Scan for the cell matching the given text and deliver its [X, Y] coordinate at center. 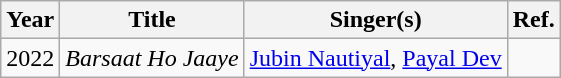
Ref. [534, 20]
Barsaat Ho Jaaye [152, 58]
Year [30, 20]
Singer(s) [376, 20]
Jubin Nautiyal, Payal Dev [376, 58]
2022 [30, 58]
Title [152, 20]
